For the text-containing cell, return its midpoint in [x, y] coordinate format. 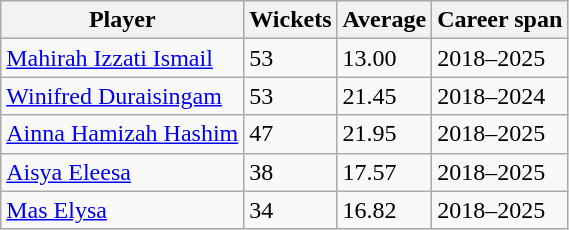
16.82 [384, 210]
Winifred Duraisingam [122, 96]
Aisya Eleesa [122, 172]
21.45 [384, 96]
Mas Elysa [122, 210]
17.57 [384, 172]
Wickets [290, 20]
Ainna Hamizah Hashim [122, 134]
34 [290, 210]
Player [122, 20]
Average [384, 20]
47 [290, 134]
13.00 [384, 58]
38 [290, 172]
Mahirah Izzati Ismail [122, 58]
21.95 [384, 134]
Career span [500, 20]
2018–2024 [500, 96]
